Return the [x, y] coordinate for the center point of the cell that contains the specified text.  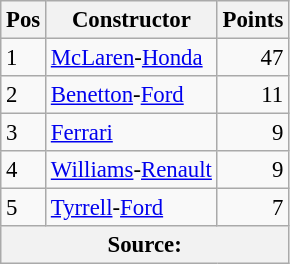
11 [252, 95]
7 [252, 208]
1 [24, 58]
5 [24, 208]
McLaren-Honda [132, 58]
Pos [24, 20]
Points [252, 20]
Source: [145, 245]
47 [252, 58]
4 [24, 170]
Benetton-Ford [132, 95]
Ferrari [132, 133]
2 [24, 95]
Williams-Renault [132, 170]
Tyrrell-Ford [132, 208]
3 [24, 133]
Constructor [132, 20]
